Capture the cell that displays the provided text and extract its (x, y) central coordinate. 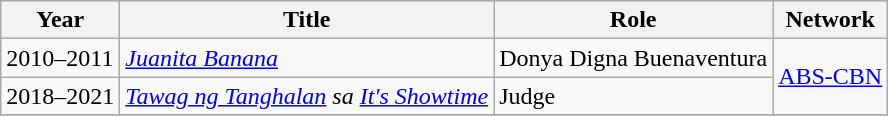
2018–2021 (60, 96)
Title (307, 20)
Donya Digna Buenaventura (634, 58)
Tawag ng Tanghalan sa It's Showtime (307, 96)
2010–2011 (60, 58)
Judge (634, 96)
Role (634, 20)
Year (60, 20)
ABS-CBN (830, 77)
Juanita Banana (307, 58)
Network (830, 20)
